For the text-containing cell, return its midpoint in [X, Y] coordinate format. 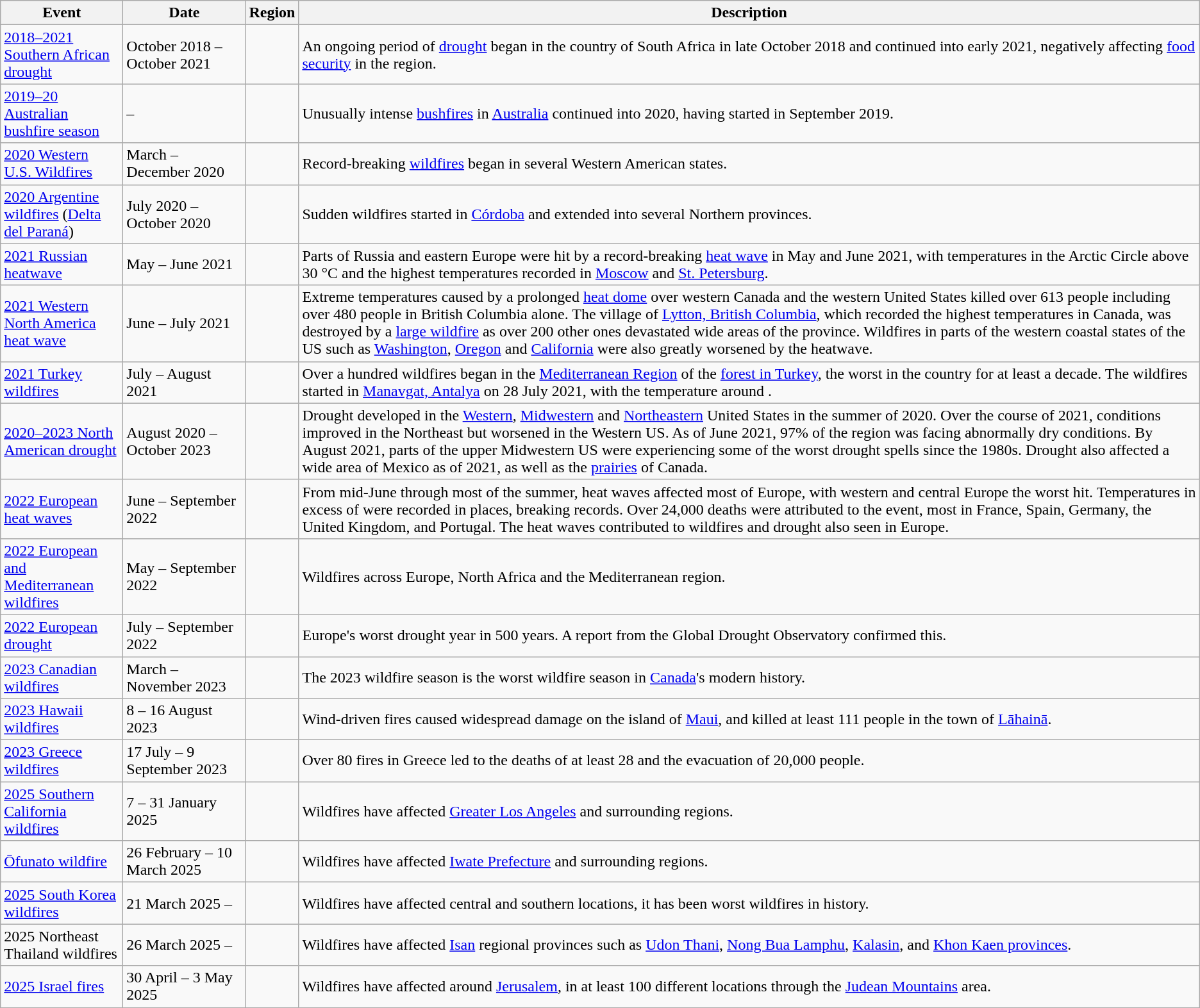
Wildfires have affected Iwate Prefecture and surrounding regions. [749, 861]
2022 European heat waves [62, 509]
July – September 2022 [185, 636]
Event [62, 13]
Description [749, 13]
2025 Israel fires [62, 987]
2021 Western North America heat wave [62, 323]
Region [272, 13]
2025 Southern California wildfires [62, 811]
Europe's worst drought year in 500 years. A report from the Global Drought Observatory confirmed this. [749, 636]
August 2020 – October 2023 [185, 441]
2023 Hawaii wildfires [62, 719]
2021 Russian heatwave [62, 264]
Sudden wildfires started in Córdoba and extended into several Northern provinces. [749, 214]
17 July – 9 September 2023 [185, 761]
2021 Turkey wildfires [62, 382]
Wildfires have affected Greater Los Angeles and surrounding regions. [749, 811]
Wildfires have affected central and southern locations, it has been worst wildfires in history. [749, 904]
Record-breaking wildfires began in several Western American states. [749, 164]
21 March 2025 – [185, 904]
March – December 2020 [185, 164]
Wildfires across Europe, North Africa and the Mediterranean region. [749, 577]
Ōfunato wildfire [62, 861]
2022 European and Mediterranean wildfires [62, 577]
Unusually intense bushfires in Australia continued into 2020, having started in September 2019. [749, 113]
July – August 2021 [185, 382]
2020 Western U.S. Wildfires [62, 164]
June – July 2021 [185, 323]
8 – 16 August 2023 [185, 719]
30 April – 3 May 2025 [185, 987]
2018–2021 Southern African drought [62, 54]
2022 European drought [62, 636]
Wildfires have affected around Jerusalem, in at least 100 different locations through the Judean Mountains area. [749, 987]
26 February – 10 March 2025 [185, 861]
Over 80 fires in Greece led to the deaths of at least 28 and the evacuation of 20,000 people. [749, 761]
May – September 2022 [185, 577]
26 March 2025 – [185, 945]
Wind-driven fires caused widespread damage on the island of Maui, and killed at least 111 people in the town of Lāhainā. [749, 719]
2023 Canadian wildfires [62, 677]
2019–20 Australian bushfire season [62, 113]
June – September 2022 [185, 509]
July 2020 – October 2020 [185, 214]
2020–2023 North American drought [62, 441]
7 – 31 January 2025 [185, 811]
March – November 2023 [185, 677]
Date [185, 13]
– [185, 113]
2025 South Korea wildfires [62, 904]
The 2023 wildfire season is the worst wildfire season in Canada's modern history. [749, 677]
2023 Greece wildfires [62, 761]
Wildfires have affected Isan regional provinces such as Udon Thani, Nong Bua Lamphu, Kalasin, and Khon Kaen provinces. [749, 945]
2025 Northeast Thailand wildfires [62, 945]
October 2018 – October 2021 [185, 54]
2020 Argentine wildfires (Delta del Paraná) [62, 214]
May – June 2021 [185, 264]
